Identify which cell holds the provided text, then report its [X, Y] central coordinate. 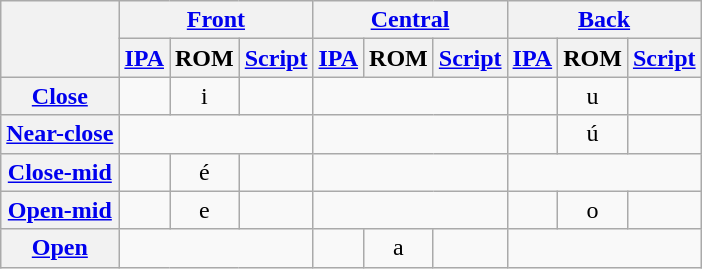
Close [60, 96]
Open [60, 248]
é [205, 172]
Near-close [60, 134]
Front [216, 20]
Central [410, 20]
a [399, 248]
Close-mid [60, 172]
Open-mid [60, 210]
u [593, 96]
o [593, 210]
Back [604, 20]
ú [593, 134]
e [205, 210]
i [205, 96]
